Detect which cell encompasses the target text, then output its [x, y] center coordinate. 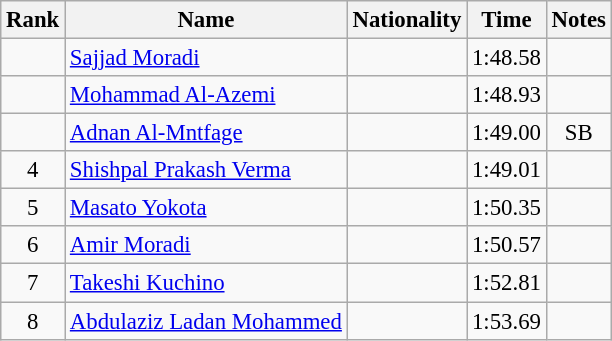
Amir Moradi [206, 245]
1:49.01 [507, 170]
5 [33, 208]
Adnan Al-Mntfage [206, 133]
1:49.00 [507, 133]
Shishpal Prakash Verma [206, 170]
1:52.81 [507, 283]
8 [33, 321]
1:48.93 [507, 95]
4 [33, 170]
7 [33, 283]
Mohammad Al-Azemi [206, 95]
1:50.35 [507, 208]
Name [206, 20]
Sajjad Moradi [206, 58]
Time [507, 20]
Takeshi Kuchino [206, 283]
Nationality [406, 20]
Abdulaziz Ladan Mohammed [206, 321]
Masato Yokota [206, 208]
6 [33, 245]
Rank [33, 20]
1:48.58 [507, 58]
1:53.69 [507, 321]
Notes [578, 20]
SB [578, 133]
1:50.57 [507, 245]
